Return [x, y] of the center of cell containing provided text 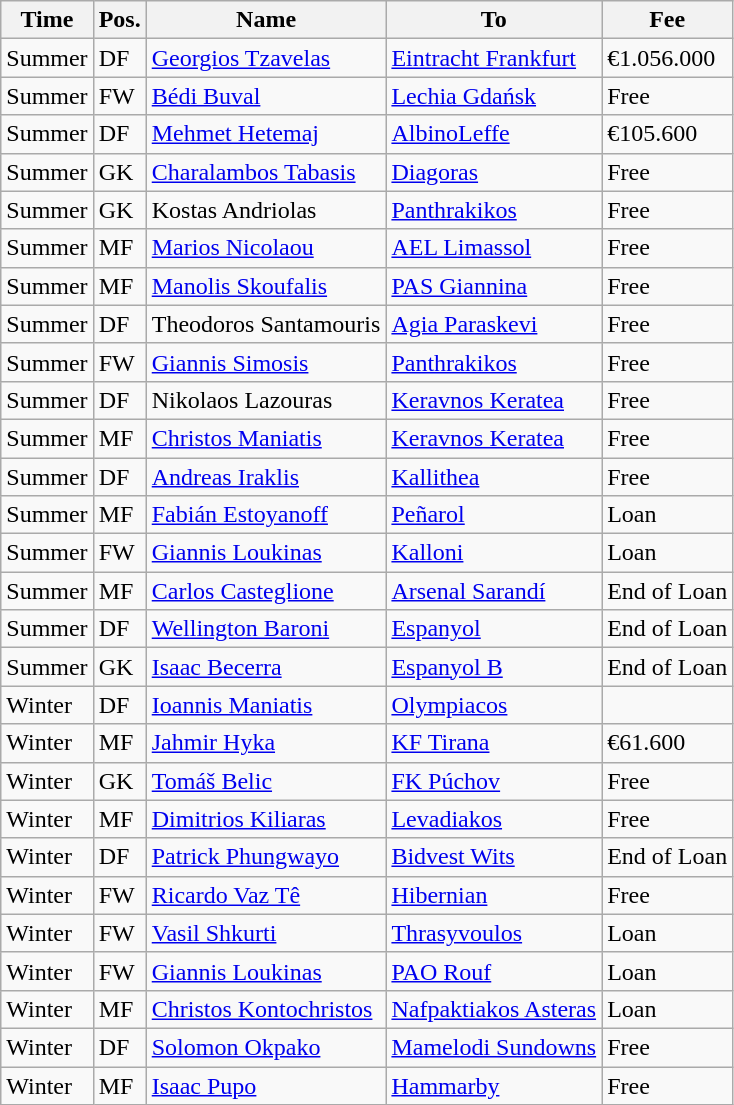
Christos Kontochristos [266, 1009]
Bédi Buval [266, 96]
Fabián Estoyanoff [266, 515]
KF Tirana [494, 743]
Espanyol [494, 629]
Ricardo Vaz Tê [266, 895]
Marios Nicolaou [266, 248]
Nafpaktiakos Asteras [494, 1009]
Arsenal Sarandí [494, 591]
Fee [668, 20]
Eintracht Frankfurt [494, 58]
PAO Rouf [494, 971]
Levadiakos [494, 819]
Diagoras [494, 172]
Bidvest Wits [494, 857]
Georgios Tzavelas [266, 58]
€1.056.000 [668, 58]
Ioannis Maniatis [266, 705]
Peñarol [494, 515]
€105.600 [668, 134]
PAS Giannina [494, 286]
Isaac Pupo [266, 1085]
Name [266, 20]
Andreas Iraklis [266, 477]
Theodoros Santamouris [266, 324]
Espanyol B [494, 667]
Carlos Casteglione [266, 591]
FK Púchov [494, 781]
Isaac Becerra [266, 667]
Kallithea [494, 477]
Kalloni [494, 553]
Thrasyvoulos [494, 933]
Hammarby [494, 1085]
AEL Limassol [494, 248]
€61.600 [668, 743]
Giannis Simosis [266, 362]
Lechia Gdańsk [494, 96]
Mehmet Hetemaj [266, 134]
Jahmir Hyka [266, 743]
To [494, 20]
Hibernian [494, 895]
Mamelodi Sundowns [494, 1047]
Manolis Skoufalis [266, 286]
Vasil Shkurti [266, 933]
Time [47, 20]
Christos Maniatis [266, 438]
Solomon Okpako [266, 1047]
Patrick Phungwayo [266, 857]
Olympiacos [494, 705]
Agia Paraskevi [494, 324]
Dimitrios Kiliaras [266, 819]
Pos. [120, 20]
Wellington Baroni [266, 629]
Kostas Andriolas [266, 210]
AlbinoLeffe [494, 134]
Charalambos Tabasis [266, 172]
Nikolaos Lazouras [266, 400]
Tomáš Belic [266, 781]
